Pinpoint the cell where the given text exists, returning its [x, y] midpoint coordinate. 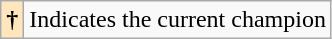
† [12, 20]
Indicates the current champion [178, 20]
